Return the (x, y) coordinate for the center point of the cell that contains the specified text.  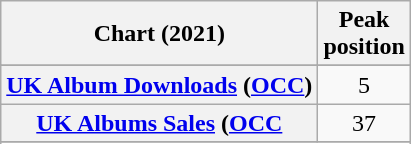
5 (364, 85)
Chart (2021) (160, 34)
Peakposition (364, 34)
UK Album Downloads (OCC) (160, 85)
UK Albums Sales (OCC (160, 123)
37 (364, 123)
